Provide the [x, y] coordinate of the cell's center where the given text is located.  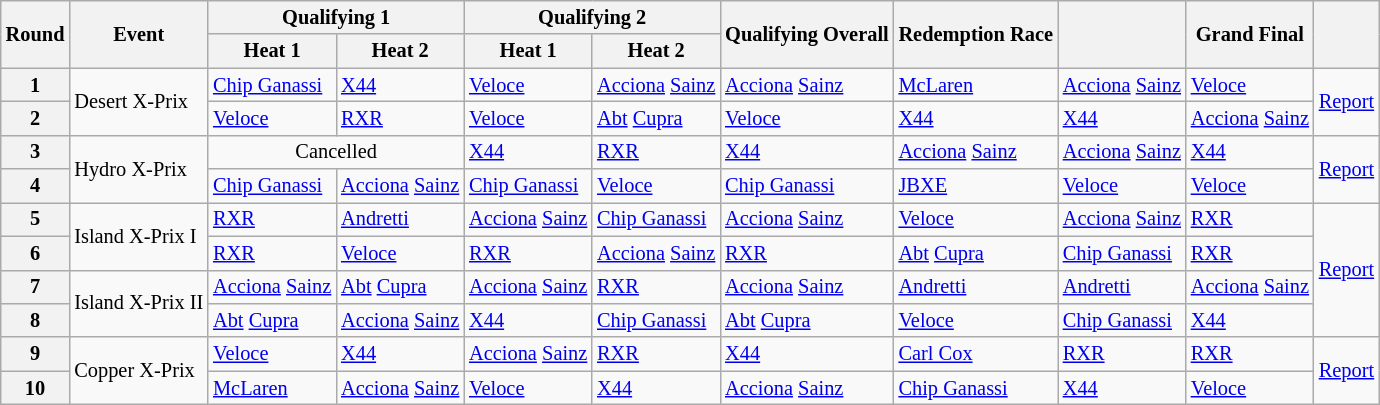
5 [36, 219]
Island X-Prix I [138, 236]
Carl Cox [976, 354]
Desert X-Prix [138, 102]
Qualifying 1 [336, 17]
6 [36, 253]
Qualifying Overall [806, 34]
9 [36, 354]
Round [36, 34]
7 [36, 287]
2 [36, 118]
1 [36, 85]
Copper X-Prix [138, 370]
Hydro X-Prix [138, 168]
Cancelled [336, 152]
8 [36, 320]
Redemption Race [976, 34]
10 [36, 388]
4 [36, 186]
Island X-Prix II [138, 304]
JBXE [976, 186]
Grand Final [1250, 34]
Qualifying 2 [592, 17]
3 [36, 152]
Event [138, 34]
